Extract the (x, y) coordinate from the center of the cell holding the provided text.  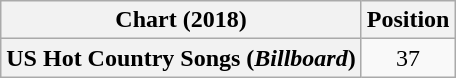
Chart (2018) (181, 20)
37 (408, 58)
US Hot Country Songs (Billboard) (181, 58)
Position (408, 20)
